Scan for the cell matching the given text and deliver its [x, y] coordinate at center. 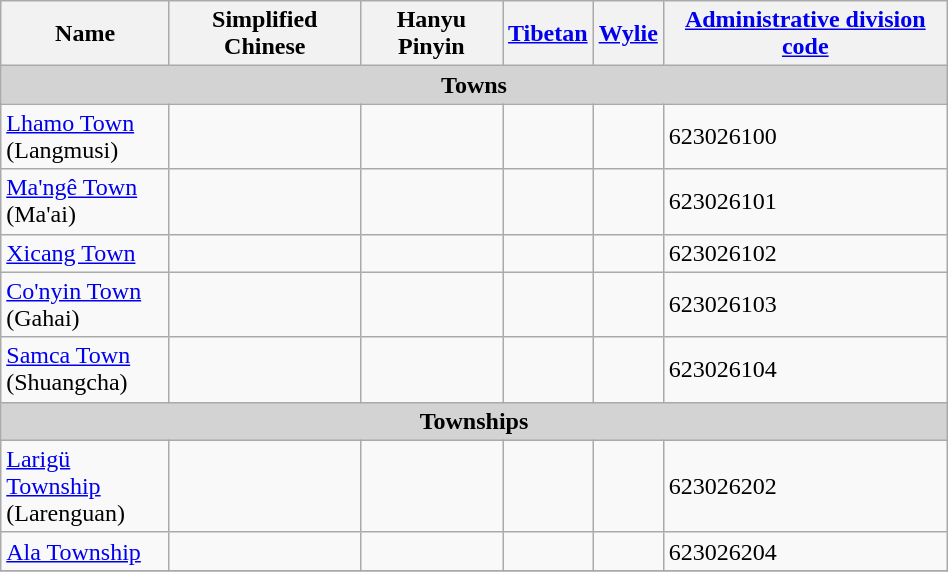
Samca Town(Shuangcha) [86, 370]
Wylie [628, 34]
623026102 [805, 253]
623026103 [805, 304]
623026100 [805, 136]
623026104 [805, 370]
623026202 [805, 486]
Tibetan [548, 34]
623026204 [805, 551]
Larigü Township(Larenguan) [86, 486]
Townships [474, 421]
Ala Township [86, 551]
Towns [474, 85]
Administrative division code [805, 34]
623026101 [805, 202]
Hanyu Pinyin [431, 34]
Ma'ngê Town(Ma'ai) [86, 202]
Co'nyin Town(Gahai) [86, 304]
Xicang Town [86, 253]
Lhamo Town(Langmusi) [86, 136]
Name [86, 34]
Simplified Chinese [264, 34]
